Capture the cell that displays the provided text and extract its [x, y] central coordinate. 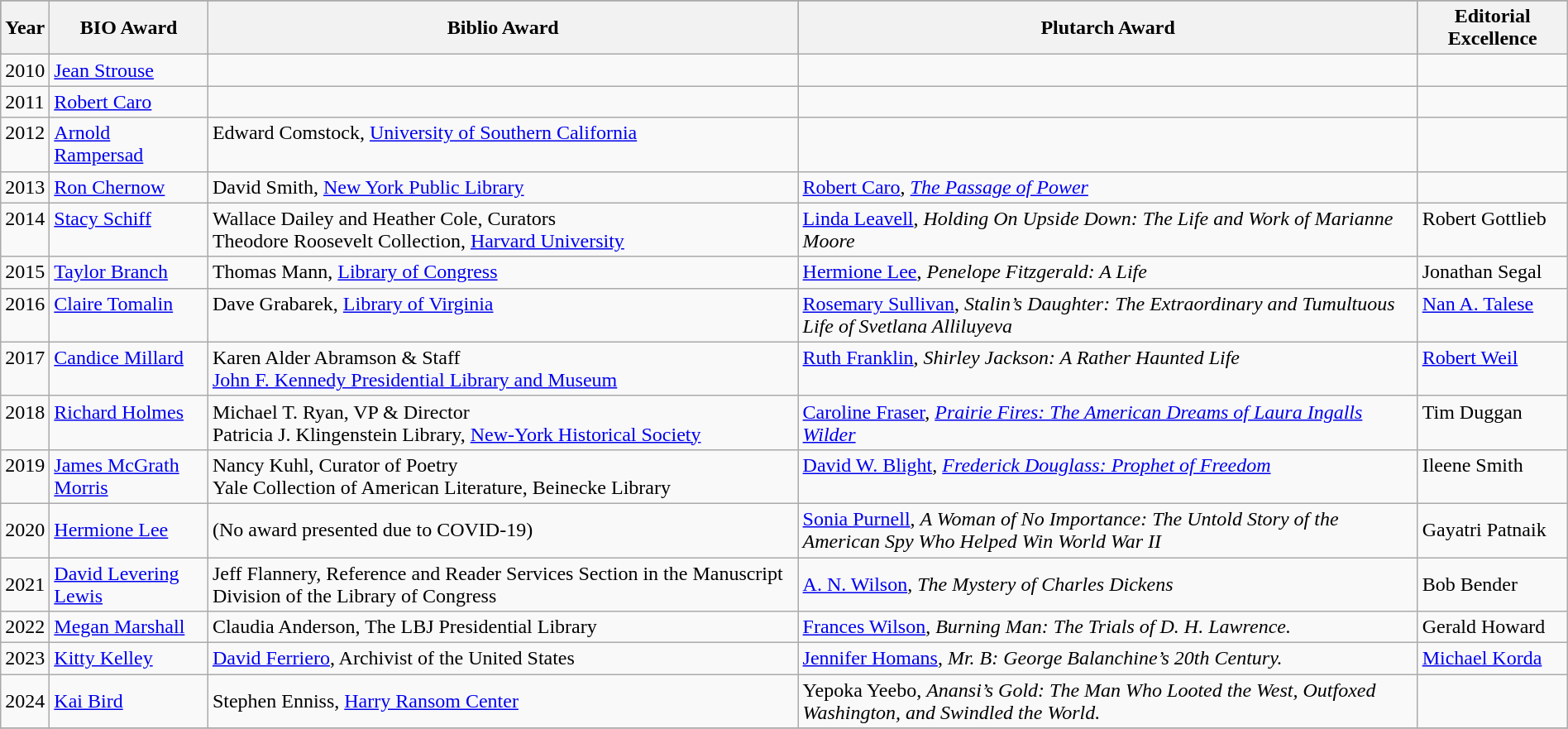
Dave Grabarek, Library of Virginia [503, 314]
James McGrath Morris [129, 477]
2011 [25, 102]
David Levering Lewis [129, 584]
2018 [25, 422]
Jennifer Homans, Mr. B: George Balanchine’s 20th Century. [1108, 659]
Michael T. Ryan, VP & DirectorPatricia J. Klingenstein Library, New-York Historical Society [503, 422]
Frances Wilson, Burning Man: The Trials of D. H. Lawrence. [1108, 627]
Stacy Schiff [129, 230]
David W. Blight, Frederick Douglass: Prophet of Freedom [1108, 477]
Edward Comstock, University of Southern California [503, 144]
Ruth Franklin, Shirley Jackson: A Rather Haunted Life [1108, 369]
Plutarch Award [1108, 28]
David Ferriero, Archivist of the United States [503, 659]
Jonathan Segal [1492, 272]
Taylor Branch [129, 272]
Gerald Howard [1492, 627]
Bob Bender [1492, 584]
Ileene Smith [1492, 477]
2015 [25, 272]
Kai Bird [129, 702]
Robert Gottlieb [1492, 230]
Ron Chernow [129, 187]
Robert Caro, The Passage of Power [1108, 187]
David Smith, New York Public Library [503, 187]
Rosemary Sullivan, Stalin’s Daughter: The Extraordinary and Tumultuous Life of Svetlana Alliluyeva [1108, 314]
Jeff Flannery, Reference and Reader Services Section in the Manuscript Division of the Library of Congress [503, 584]
Wallace Dailey and Heather Cole, CuratorsTheodore Roosevelt Collection, Harvard University [503, 230]
Gayatri Patnaik [1492, 530]
Year [25, 28]
Kitty Kelley [129, 659]
Karen Alder Abramson & StaffJohn F. Kennedy Presidential Library and Museum [503, 369]
Robert Weil [1492, 369]
2024 [25, 702]
Megan Marshall [129, 627]
Thomas Mann, Library of Congress [503, 272]
Jean Strouse [129, 70]
Nancy Kuhl, Curator of PoetryYale Collection of American Literature, Beinecke Library [503, 477]
2012 [25, 144]
Claudia Anderson, The LBJ Presidential Library [503, 627]
2019 [25, 477]
Hermione Lee, Penelope Fitzgerald: A Life [1108, 272]
Biblio Award [503, 28]
2016 [25, 314]
Yepoka Yeebo, Anansi’s Gold: The Man Who Looted the West, Outfoxed Washington, and Swindled the World. [1108, 702]
2023 [25, 659]
Tim Duggan [1492, 422]
(No award presented due to COVID-19) [503, 530]
Richard Holmes [129, 422]
Arnold Rampersad [129, 144]
Caroline Fraser, Prairie Fires: The American Dreams of Laura Ingalls Wilder [1108, 422]
2020 [25, 530]
Robert Caro [129, 102]
Stephen Enniss, Harry Ransom Center [503, 702]
Linda Leavell, Holding On Upside Down: The Life and Work of Marianne Moore [1108, 230]
2017 [25, 369]
Nan A. Talese [1492, 314]
BIO Award [129, 28]
Editorial Excellence [1492, 28]
A. N. Wilson, The Mystery of Charles Dickens [1108, 584]
Sonia Purnell, A Woman of No Importance: The Untold Story of the American Spy Who Helped Win World War II [1108, 530]
2014 [25, 230]
2013 [25, 187]
Michael Korda [1492, 659]
2021 [25, 584]
2010 [25, 70]
Candice Millard [129, 369]
Claire Tomalin [129, 314]
Hermione Lee [129, 530]
2022 [25, 627]
